Determine the [x, y] coordinate at the center of the cell enclosing the given text.  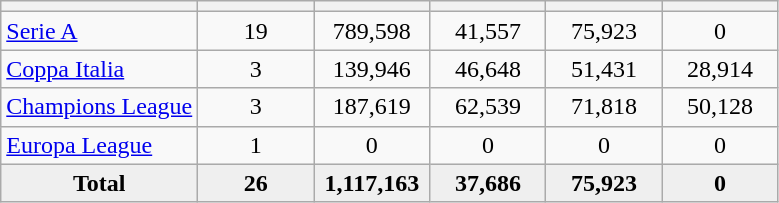
Total [100, 183]
28,914 [720, 69]
26 [256, 183]
Champions League [100, 107]
1,117,163 [372, 183]
71,818 [604, 107]
789,598 [372, 31]
187,619 [372, 107]
46,648 [488, 69]
62,539 [488, 107]
37,686 [488, 183]
Coppa Italia [100, 69]
51,431 [604, 69]
19 [256, 31]
Europa League [100, 145]
1 [256, 145]
41,557 [488, 31]
50,128 [720, 107]
Serie A [100, 31]
139,946 [372, 69]
